Identify which cell holds the provided text, then report its [X, Y] central coordinate. 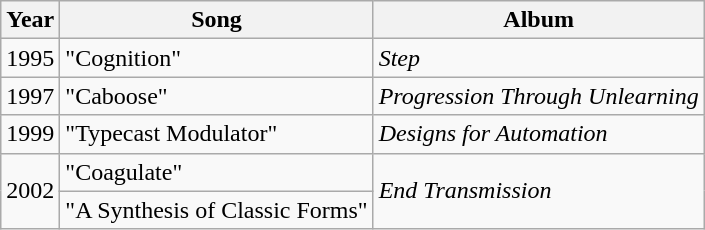
Album [538, 20]
Designs for Automation [538, 134]
Progression Through Unlearning [538, 96]
"Cognition" [216, 58]
Song [216, 20]
"Coagulate" [216, 172]
1995 [30, 58]
"Typecast Modulator" [216, 134]
"A Synthesis of Classic Forms" [216, 210]
1999 [30, 134]
"Caboose" [216, 96]
1997 [30, 96]
2002 [30, 191]
End Transmission [538, 191]
Year [30, 20]
Step [538, 58]
